Detect which cell encompasses the target text, then output its (x, y) center coordinate. 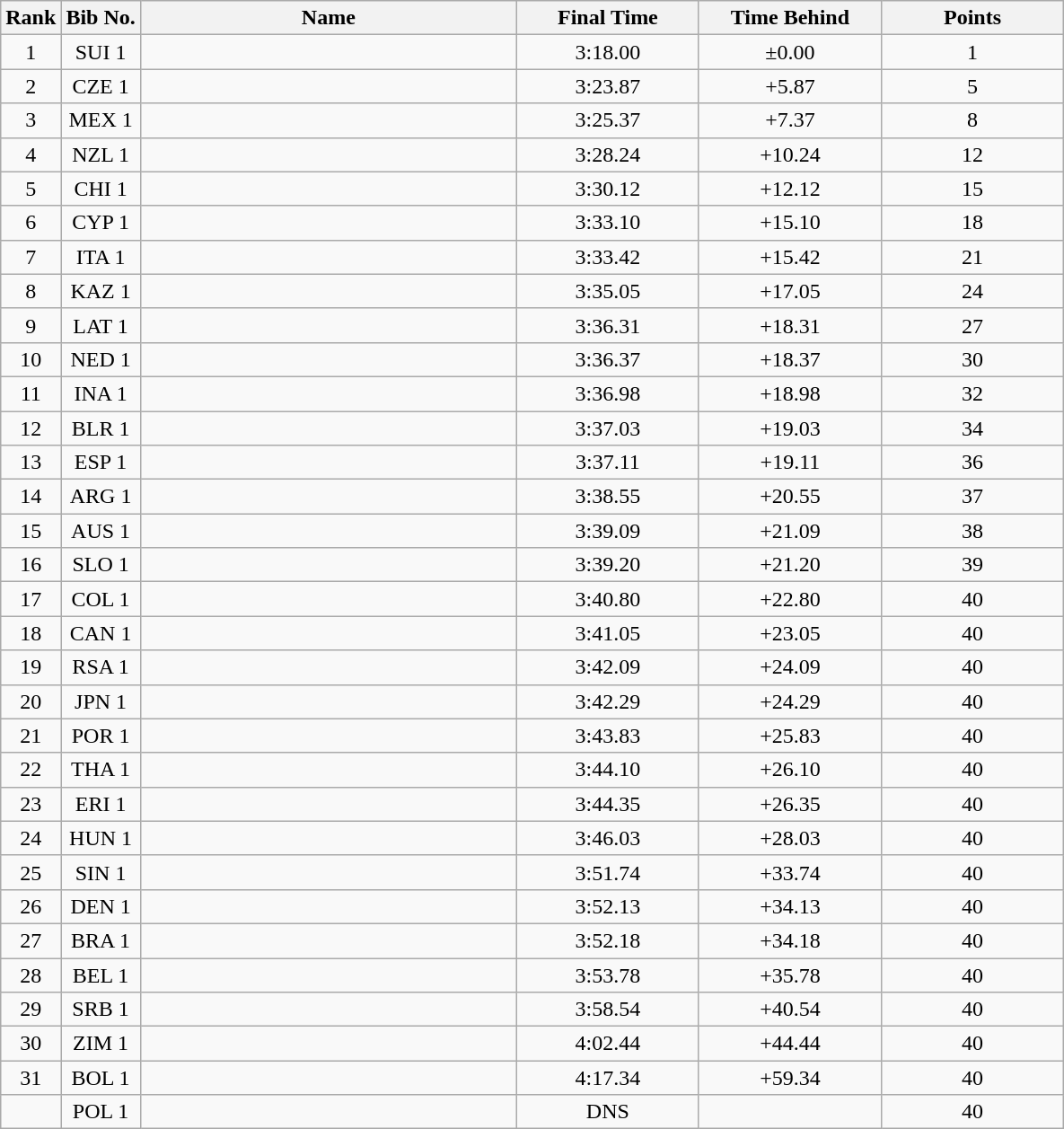
3:25.37 (607, 120)
3:38.55 (607, 497)
38 (972, 531)
INA 1 (101, 393)
+26.10 (790, 770)
Name (329, 18)
3:36.31 (607, 325)
±0.00 (790, 52)
3:53.78 (607, 975)
14 (31, 497)
19 (31, 667)
BLR 1 (101, 428)
DNS (607, 1112)
+28.03 (790, 838)
3:39.20 (607, 565)
HUN 1 (101, 838)
28 (31, 975)
AUS 1 (101, 531)
9 (31, 325)
+18.98 (790, 393)
3:28.24 (607, 154)
3:36.98 (607, 393)
3:40.80 (607, 599)
3:42.29 (607, 701)
3:52.13 (607, 906)
3:51.74 (607, 872)
3:44.10 (607, 770)
BOL 1 (101, 1078)
Points (972, 18)
22 (31, 770)
Rank (31, 18)
+15.42 (790, 257)
Bib No. (101, 18)
+20.55 (790, 497)
29 (31, 1010)
31 (31, 1078)
23 (31, 804)
+33.74 (790, 872)
3:58.54 (607, 1010)
+15.10 (790, 223)
CYP 1 (101, 223)
POL 1 (101, 1112)
17 (31, 599)
LAT 1 (101, 325)
3:30.12 (607, 189)
SIN 1 (101, 872)
POR 1 (101, 736)
KAZ 1 (101, 291)
3:18.00 (607, 52)
3:44.35 (607, 804)
+21.09 (790, 531)
+35.78 (790, 975)
39 (972, 565)
36 (972, 463)
Final Time (607, 18)
4:17.34 (607, 1078)
+21.20 (790, 565)
+44.44 (790, 1044)
ERI 1 (101, 804)
SLO 1 (101, 565)
20 (31, 701)
32 (972, 393)
16 (31, 565)
7 (31, 257)
3:52.18 (607, 940)
3:33.42 (607, 257)
THA 1 (101, 770)
ITA 1 (101, 257)
6 (31, 223)
+19.11 (790, 463)
+24.09 (790, 667)
3 (31, 120)
+17.05 (790, 291)
+10.24 (790, 154)
CHI 1 (101, 189)
10 (31, 359)
3:37.03 (607, 428)
RSA 1 (101, 667)
ESP 1 (101, 463)
+7.37 (790, 120)
COL 1 (101, 599)
ARG 1 (101, 497)
3:33.10 (607, 223)
34 (972, 428)
3:41.05 (607, 633)
+19.03 (790, 428)
37 (972, 497)
+25.83 (790, 736)
+24.29 (790, 701)
+59.34 (790, 1078)
JPN 1 (101, 701)
3:39.09 (607, 531)
CAN 1 (101, 633)
+34.13 (790, 906)
3:43.83 (607, 736)
3:46.03 (607, 838)
+40.54 (790, 1010)
+18.37 (790, 359)
4 (31, 154)
MEX 1 (101, 120)
4:02.44 (607, 1044)
NED 1 (101, 359)
25 (31, 872)
Time Behind (790, 18)
+26.35 (790, 804)
3:42.09 (607, 667)
+5.87 (790, 86)
NZL 1 (101, 154)
BRA 1 (101, 940)
BEL 1 (101, 975)
SUI 1 (101, 52)
3:23.87 (607, 86)
DEN 1 (101, 906)
13 (31, 463)
+18.31 (790, 325)
3:36.37 (607, 359)
ZIM 1 (101, 1044)
SRB 1 (101, 1010)
26 (31, 906)
3:37.11 (607, 463)
+34.18 (790, 940)
CZE 1 (101, 86)
+12.12 (790, 189)
3:35.05 (607, 291)
2 (31, 86)
+23.05 (790, 633)
11 (31, 393)
+22.80 (790, 599)
